Locate the cell with the specified text and output its [x, y] center coordinate. 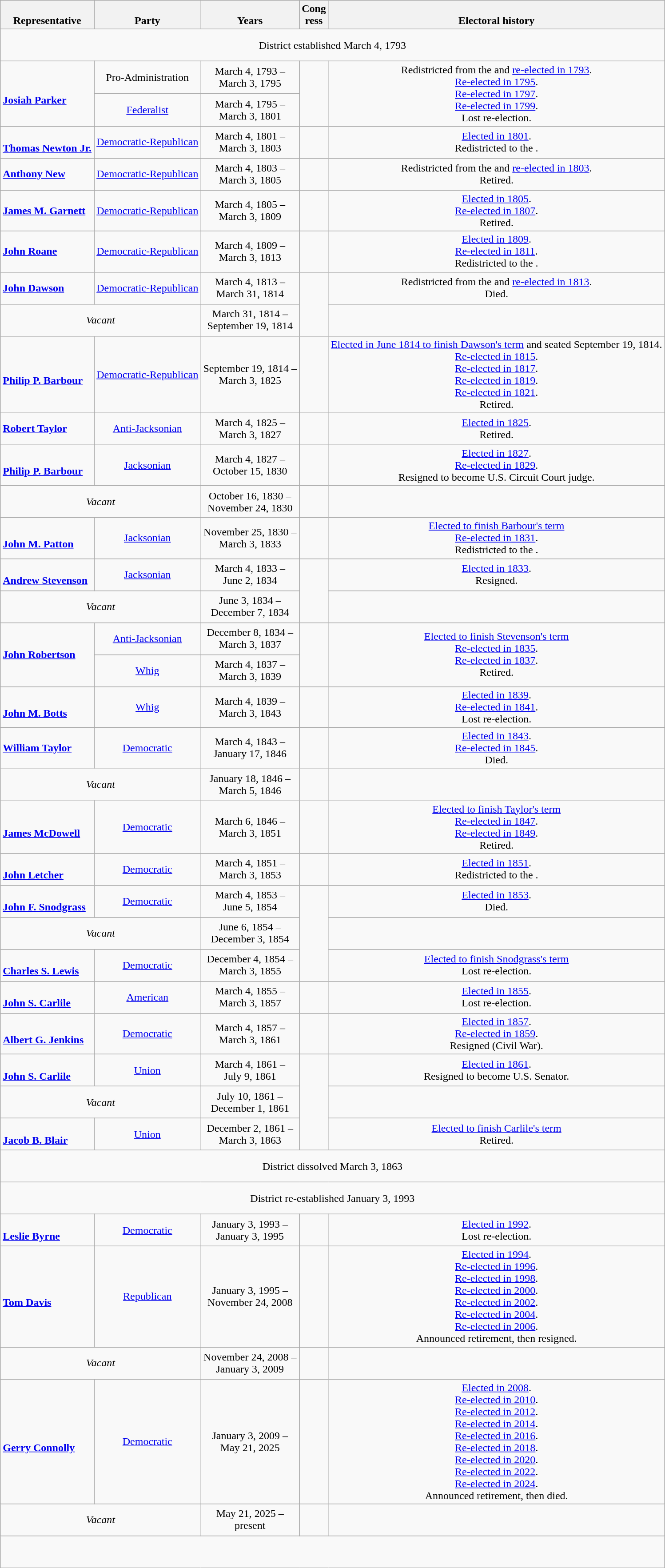
Elected in 1825.Retired. [497, 429]
December 8, 1834 –March 3, 1837 [250, 638]
March 4, 1861 –July 9, 1861 [250, 1070]
March 31, 1814 –September 19, 1814 [250, 320]
Andrew Stevenson [47, 575]
March 4, 1837 –March 3, 1839 [250, 670]
Charles S. Lewis [47, 965]
Party [147, 15]
Elected in 1827.Re-elected in 1829.Resigned to become U.S. Circuit Court judge. [497, 465]
Elected in 1839.Re-elected in 1841.Lost re-election. [497, 707]
James McDowell [47, 826]
March 4, 1827 –October 15, 1830 [250, 465]
Elected in 1992.Lost re-election. [497, 1230]
December 4, 1854 –March 3, 1855 [250, 965]
Elected in 1853.Died. [497, 901]
Robert Taylor [47, 429]
March 4, 1825 –March 3, 1827 [250, 429]
District re-established January 3, 1993 [332, 1198]
District established March 4, 1793 [332, 45]
Elected in 1801.Redistricted to the . [497, 142]
Federalist [147, 110]
Years [250, 15]
January 3, 1995 –November 24, 2008 [250, 1297]
Jacob B. Blair [47, 1134]
November 25, 1830 –March 3, 1833 [250, 538]
March 4, 1843 –January 17, 1846 [250, 748]
John F. Snodgrass [47, 901]
March 4, 1803 –March 3, 1805 [250, 174]
March 4, 1833 –June 2, 1834 [250, 575]
January 3, 2009 –May 21, 2025 [250, 1441]
March 4, 1851 –March 3, 1853 [250, 869]
Elected in 1843.Re-elected in 1845.Died. [497, 748]
March 4, 1793 –March 3, 1795 [250, 77]
March 6, 1846 –March 3, 1851 [250, 826]
November 24, 2008 –January 3, 2009 [250, 1363]
Elected in 1855.Lost re-election. [497, 997]
John Robertson [47, 654]
Thomas Newton Jr. [47, 142]
Elected in 1857.Re-elected in 1859.Resigned (Civil War). [497, 1033]
John M. Patton [47, 538]
Leslie Byrne [47, 1230]
Josiah Parker [47, 94]
March 4, 1855 –March 3, 1857 [250, 997]
January 3, 1993 –January 3, 1995 [250, 1230]
John Letcher [47, 869]
District dissolved March 3, 1863 [332, 1166]
October 16, 1830 –November 24, 1830 [250, 502]
Elected to finish Snodgrass's termLost re-election. [497, 965]
Representative [47, 15]
March 4, 1813 –March 31, 1814 [250, 288]
March 4, 1857 –March 3, 1861 [250, 1033]
Elected to finish Taylor's termRe-elected in 1847.Re-elected in 1849.Retired. [497, 826]
January 18, 1846 –March 5, 1846 [250, 784]
March 4, 1795 –March 3, 1801 [250, 110]
John M. Botts [47, 707]
March 4, 1853 –June 5, 1854 [250, 901]
Elected in 1851.Redistricted to the . [497, 869]
Redistricted from the and re-elected in 1793.Re-elected in 1795.Re-elected in 1797.Re-elected in 1799.Lost re-election. [497, 94]
July 10, 1861 –December 1, 1861 [250, 1102]
Tom Davis [47, 1297]
March 4, 1839 –March 3, 1843 [250, 707]
Elected in 1861.Resigned to become U.S. Senator. [497, 1070]
Elected in 1809.Re-elected in 1811.Redistricted to the . [497, 251]
Republican [147, 1297]
Anthony New [47, 174]
Redistricted from the and re-elected in 1803.Retired. [497, 174]
William Taylor [47, 748]
March 4, 1805 –March 3, 1809 [250, 211]
December 2, 1861 –March 3, 1863 [250, 1134]
June 6, 1854 –December 3, 1854 [250, 933]
John Roane [47, 251]
James M. Garnett [47, 211]
September 19, 1814 –March 3, 1825 [250, 374]
Elected to finish Stevenson's termRe-elected in 1835.Re-elected in 1837.Retired. [497, 654]
Elected in 1805.Re-elected in 1807.Retired. [497, 211]
American [147, 997]
Elected to finish Barbour's termRe-elected in 1831.Redistricted to the . [497, 538]
Redistricted from the and re-elected in 1813.Died. [497, 288]
March 4, 1801 –March 3, 1803 [250, 142]
John Dawson [47, 288]
Pro-Administration [147, 77]
June 3, 1834 –December 7, 1834 [250, 606]
Albert G. Jenkins [47, 1033]
Elected to finish Carlile's termRetired. [497, 1134]
Electoral history [497, 15]
Gerry Connolly [47, 1441]
March 4, 1809 –March 3, 1813 [250, 251]
Elected in 1833.Resigned. [497, 575]
Congress [314, 15]
May 21, 2025 –present [250, 1520]
